From the cell containing the given text, extract its center point as (x, y) coordinate. 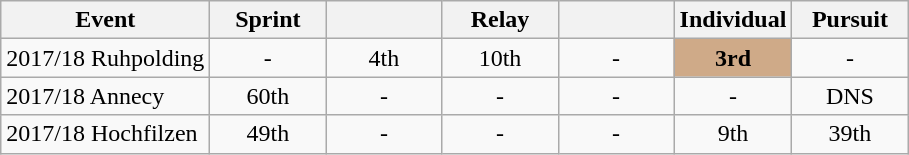
Pursuit (850, 20)
Individual (733, 20)
3rd (733, 58)
4th (384, 58)
10th (500, 58)
Sprint (268, 20)
2017/18 Ruhpolding (106, 58)
60th (268, 96)
39th (850, 134)
DNS (850, 96)
Relay (500, 20)
9th (733, 134)
Event (106, 20)
2017/18 Hochfilzen (106, 134)
49th (268, 134)
2017/18 Annecy (106, 96)
